Return the (X, Y) coordinate for the center point of the cell that contains the specified text.  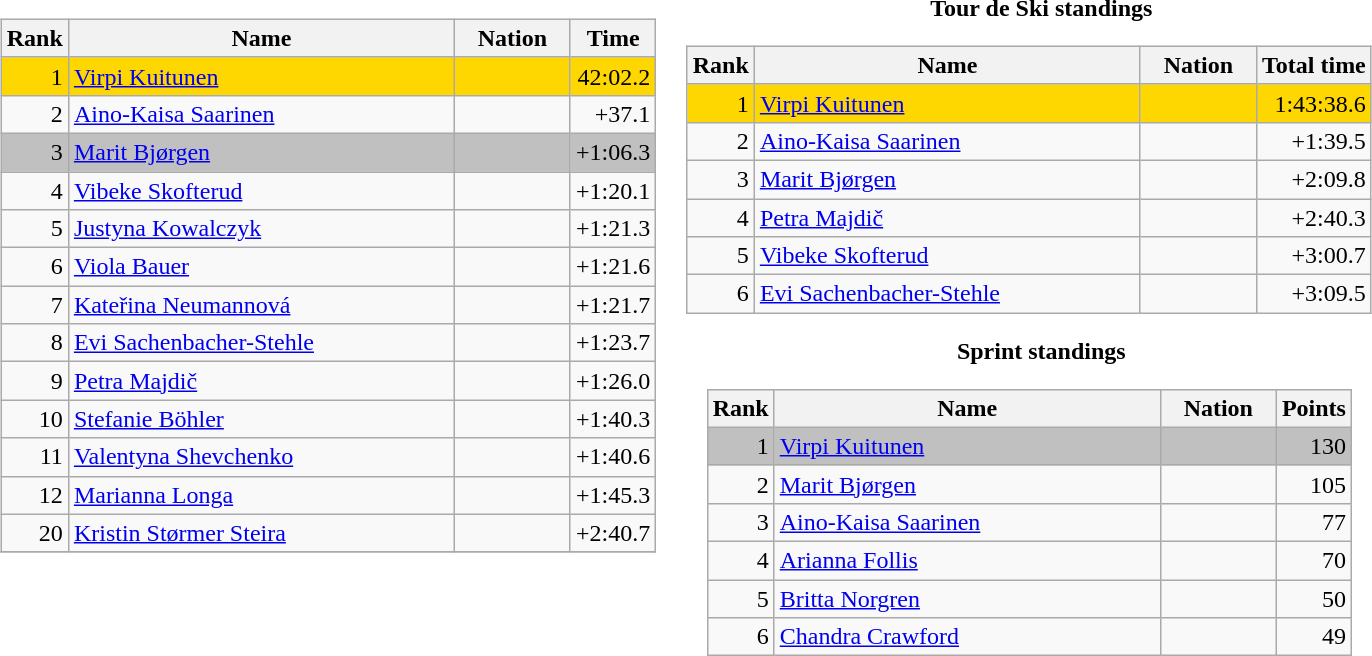
+1:40.3 (612, 419)
Kateřina Neumannová (261, 305)
+1:40.6 (612, 457)
50 (1314, 599)
+1:06.3 (612, 152)
42:02.2 (612, 76)
105 (1314, 484)
1:43:38.6 (1314, 103)
Britta Norgren (967, 599)
+1:23.7 (612, 343)
+1:21.7 (612, 305)
Viola Bauer (261, 267)
Points (1314, 408)
9 (34, 381)
+3:00.7 (1314, 256)
+37.1 (612, 114)
Chandra Crawford (967, 637)
Marianna Longa (261, 495)
+2:40.7 (612, 533)
7 (34, 305)
Time (612, 38)
Justyna Kowalczyk (261, 229)
130 (1314, 446)
Stefanie Böhler (261, 419)
77 (1314, 522)
8 (34, 343)
+1:21.6 (612, 267)
Arianna Follis (967, 560)
Kristin Størmer Steira (261, 533)
+3:09.5 (1314, 294)
70 (1314, 560)
+1:21.3 (612, 229)
20 (34, 533)
Valentyna Shevchenko (261, 457)
+1:39.5 (1314, 141)
12 (34, 495)
11 (34, 457)
49 (1314, 637)
Total time (1314, 65)
+1:20.1 (612, 191)
+2:09.8 (1314, 179)
+1:45.3 (612, 495)
10 (34, 419)
+1:26.0 (612, 381)
+2:40.3 (1314, 217)
